For the text-containing cell, return its midpoint in [X, Y] coordinate format. 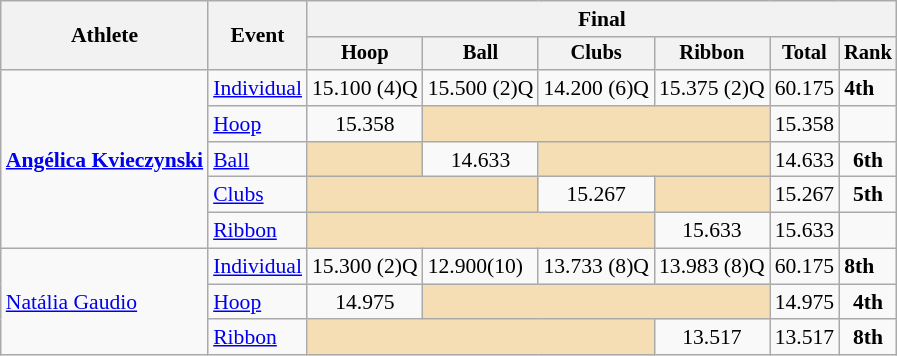
6th [868, 160]
Angélica Kvieczynski [104, 159]
12.900(10) [481, 267]
15.100 (4)Q [365, 88]
13.733 (8)Q [596, 267]
5th [868, 195]
Rank [868, 54]
15.300 (2)Q [365, 267]
13.983 (8)Q [712, 267]
Athlete [104, 36]
Event [258, 36]
Natália Gaudio [104, 302]
Total [804, 54]
Final [602, 19]
15.500 (2)Q [481, 88]
15.375 (2)Q [712, 88]
14.200 (6)Q [596, 88]
